From the cell containing the given text, extract its center point as [X, Y] coordinate. 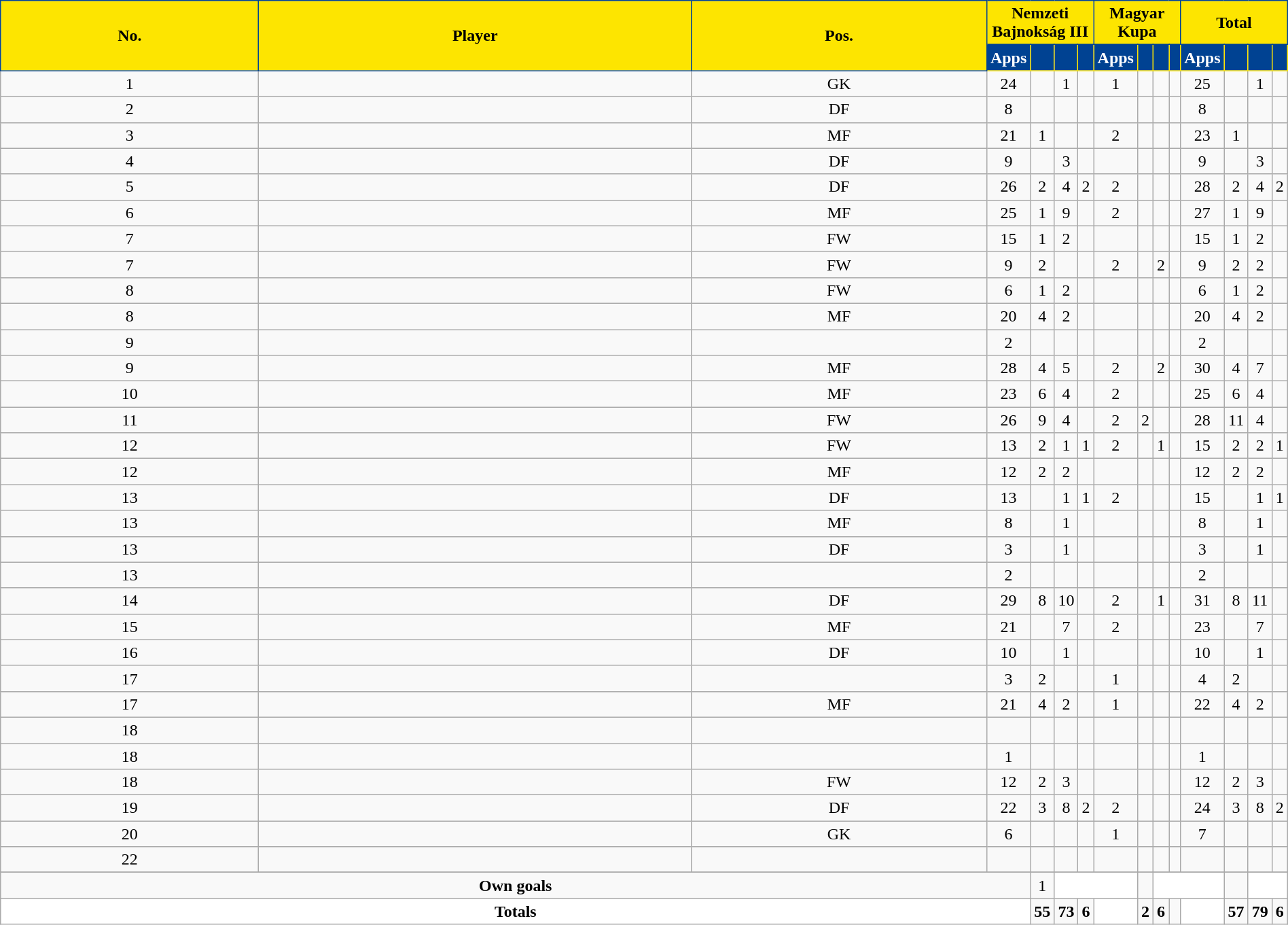
19 [130, 808]
27 [1202, 213]
55 [1042, 911]
29 [1008, 601]
Magyar Kupa [1137, 23]
Player [476, 35]
30 [1202, 368]
Totals [516, 911]
31 [1202, 601]
Nemzeti Bajnokság III [1040, 23]
Own goals [516, 886]
Pos. [840, 35]
57 [1236, 911]
79 [1259, 911]
Total [1234, 23]
73 [1067, 911]
14 [130, 601]
No. [130, 35]
16 [130, 652]
